Identify which cell holds the provided text, then report its (x, y) central coordinate. 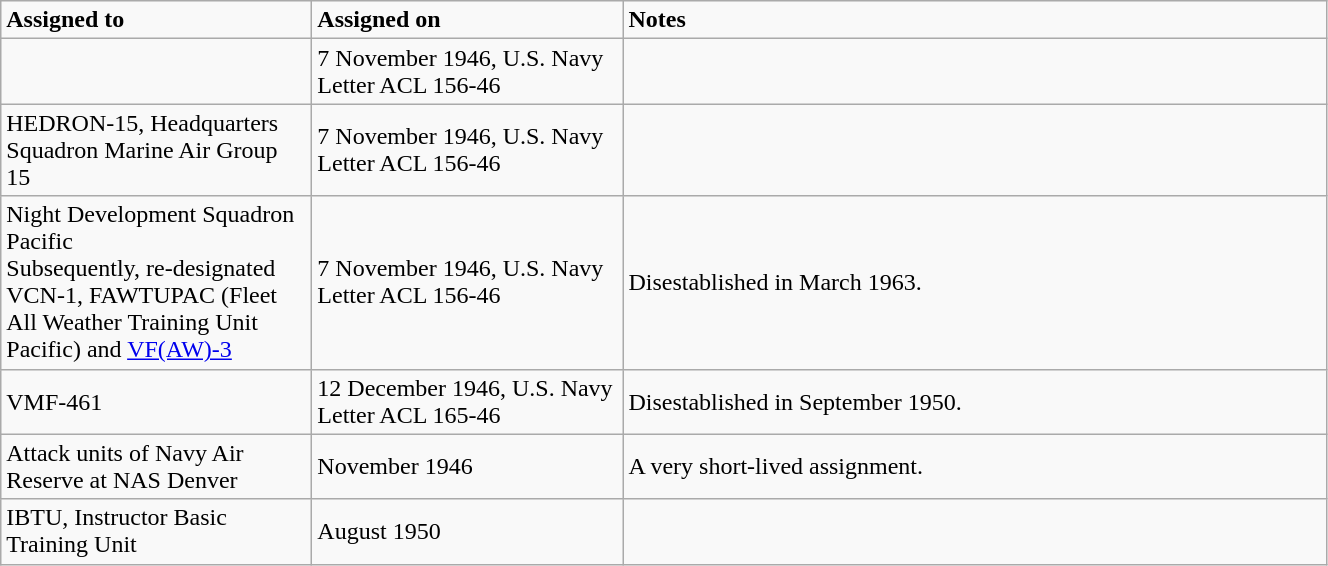
A very short-lived assignment. (975, 466)
Disestablished in March 1963. (975, 282)
Assigned on (468, 20)
Disestablished in September 1950. (975, 402)
IBTU, Instructor Basic Training Unit (156, 532)
November 1946 (468, 466)
Attack units of Navy Air Reserve at NAS Denver (156, 466)
Assigned to (156, 20)
Notes (975, 20)
12 December 1946, U.S. Navy Letter ACL 165-46 (468, 402)
Night Development Squadron PacificSubsequently, re-designated VCN-1, FAWTUPAC (Fleet All Weather Training Unit Pacific) and VF(AW)-3 (156, 282)
HEDRON-15, Headquarters Squadron Marine Air Group 15 (156, 150)
VMF-461 (156, 402)
August 1950 (468, 532)
